Locate the cell with the specified text and output its (x, y) center coordinate. 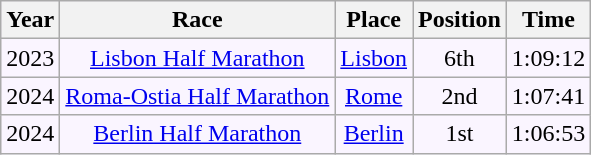
6th (460, 58)
Rome (374, 96)
2nd (460, 96)
1:06:53 (548, 134)
Berlin Half Marathon (198, 134)
Roma-Ostia Half Marathon (198, 96)
2023 (30, 58)
Place (374, 20)
1:07:41 (548, 96)
Race (198, 20)
Berlin (374, 134)
Time (548, 20)
1st (460, 134)
Lisbon (374, 58)
1:09:12 (548, 58)
Lisbon Half Marathon (198, 58)
Position (460, 20)
Year (30, 20)
